Locate the cell with the specified text and output its [X, Y] center coordinate. 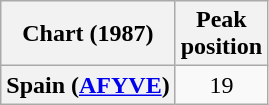
19 [221, 85]
Chart (1987) [88, 34]
Peakposition [221, 34]
Spain (AFYVE) [88, 85]
